From the cell containing the given text, extract its center point as (X, Y) coordinate. 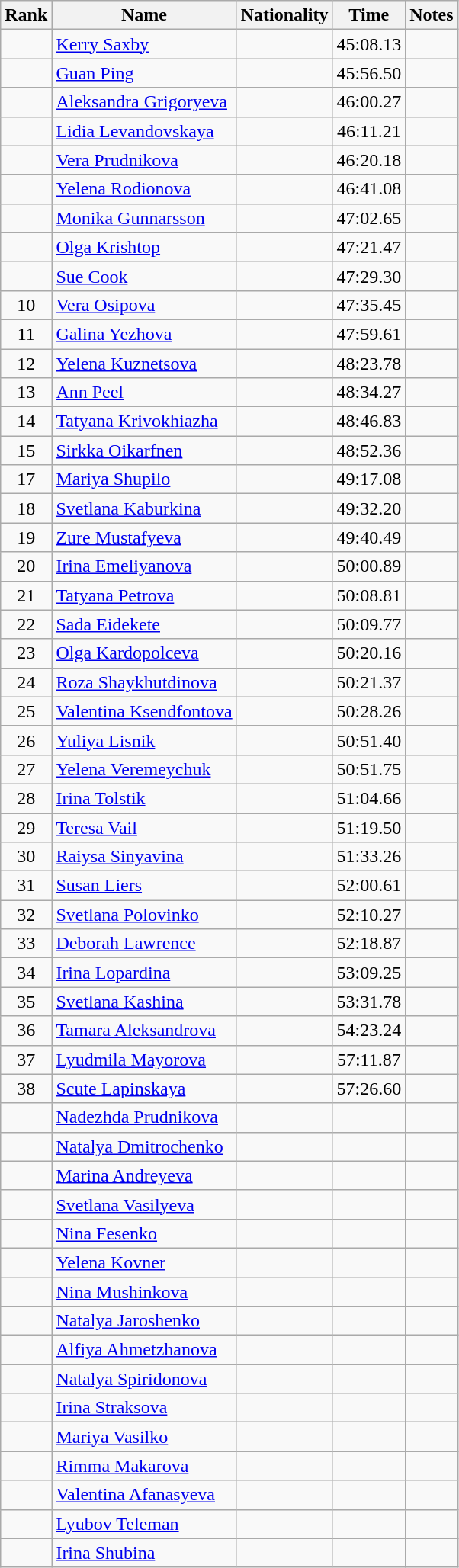
13 (26, 393)
Irina Straksova (144, 1408)
Vera Prudnikova (144, 160)
Tatyana Petrova (144, 595)
51:19.50 (369, 827)
46:41.08 (369, 189)
50:20.16 (369, 653)
Ann Peel (144, 393)
32 (26, 915)
45:08.13 (369, 44)
Galina Yezhova (144, 334)
45:56.50 (369, 73)
30 (26, 857)
50:51.40 (369, 740)
52:10.27 (369, 915)
Deborah Lawrence (144, 944)
46:11.21 (369, 131)
19 (26, 537)
Mariya Vasilko (144, 1437)
47:29.30 (369, 276)
Nationality (284, 15)
Valentina Afanasyeva (144, 1495)
Rimma Makarova (144, 1466)
Yelena Kuznetsova (144, 364)
14 (26, 422)
Marina Andreyeva (144, 1175)
50:28.26 (369, 711)
47:59.61 (369, 334)
51:04.66 (369, 798)
20 (26, 566)
21 (26, 595)
50:09.77 (369, 624)
Tatyana Krivokhiazha (144, 422)
46:20.18 (369, 160)
Irina Shubina (144, 1553)
46:00.27 (369, 102)
Roza Shaykhutdinova (144, 682)
Time (369, 15)
Alfiya Ahmetzhanova (144, 1350)
Name (144, 15)
54:23.24 (369, 1031)
52:00.61 (369, 886)
47:02.65 (369, 218)
48:46.83 (369, 422)
28 (26, 798)
15 (26, 451)
Monika Gunnarsson (144, 218)
Valentina Ksendfontova (144, 711)
Svetlana Vasilyeva (144, 1204)
Natalya Jaroshenko (144, 1321)
50:21.37 (369, 682)
Olga Krishtop (144, 247)
53:09.25 (369, 973)
49:17.08 (369, 479)
50:00.89 (369, 566)
27 (26, 769)
52:18.87 (369, 944)
47:21.47 (369, 247)
49:40.49 (369, 537)
Mariya Shupilo (144, 479)
Nina Mushinkova (144, 1292)
Guan Ping (144, 73)
53:31.78 (369, 1002)
23 (26, 653)
10 (26, 305)
Sada Eidekete (144, 624)
Tamara Aleksandrova (144, 1031)
48:34.27 (369, 393)
48:52.36 (369, 451)
49:32.20 (369, 508)
36 (26, 1031)
Svetlana Kaburkina (144, 508)
Yelena Kovner (144, 1262)
33 (26, 944)
47:35.45 (369, 305)
Aleksandra Grigoryeva (144, 102)
Susan Liers (144, 886)
Irina Tolstik (144, 798)
Irina Lopardina (144, 973)
Scute Lapinskaya (144, 1089)
Rank (26, 15)
Vera Osipova (144, 305)
Olga Kardopolceva (144, 653)
22 (26, 624)
Nadezhda Prudnikova (144, 1117)
35 (26, 1002)
Teresa Vail (144, 827)
Raiysa Sinyavina (144, 857)
Lyubov Teleman (144, 1524)
51:33.26 (369, 857)
Irina Emeliyanova (144, 566)
29 (26, 827)
Sue Cook (144, 276)
Notes (432, 15)
Sirkka Oikarfnen (144, 451)
Svetlana Kashina (144, 1002)
17 (26, 479)
Zure Mustafyeva (144, 537)
11 (26, 334)
Lidia Levandovskaya (144, 131)
25 (26, 711)
48:23.78 (369, 364)
Yelena Rodionova (144, 189)
Yelena Veremeychuk (144, 769)
34 (26, 973)
Kerry Saxby (144, 44)
50:08.81 (369, 595)
57:11.87 (369, 1060)
Lyudmila Mayorova (144, 1060)
24 (26, 682)
Yuliya Lisnik (144, 740)
57:26.60 (369, 1089)
12 (26, 364)
26 (26, 740)
50:51.75 (369, 769)
Nina Fesenko (144, 1233)
Natalya Spiridonova (144, 1379)
31 (26, 886)
18 (26, 508)
Natalya Dmitrochenko (144, 1146)
Svetlana Polovinko (144, 915)
37 (26, 1060)
38 (26, 1089)
